From the cell containing the given text, extract its center point as (X, Y) coordinate. 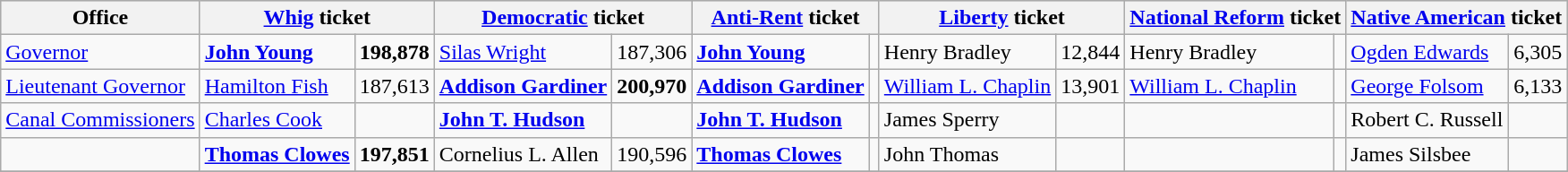
6,305 (1538, 52)
Native American ticket (1457, 18)
187,613 (394, 86)
Canal Commissioners (100, 120)
12,844 (1090, 52)
Whig ticket (317, 18)
Robert C. Russell (1427, 120)
6,133 (1538, 86)
190,596 (652, 154)
James Sperry (967, 120)
Hamilton Fish (277, 86)
Office (100, 18)
Governor (100, 52)
13,901 (1090, 86)
Charles Cook (277, 120)
James Silsbee (1427, 154)
National Reform ticket (1235, 18)
200,970 (652, 86)
Cornelius L. Allen (523, 154)
Liberty ticket (1001, 18)
Silas Wright (523, 52)
John Thomas (967, 154)
George Folsom (1427, 86)
Anti-Rent ticket (786, 18)
187,306 (652, 52)
Ogden Edwards (1427, 52)
198,878 (394, 52)
Democratic ticket (563, 18)
Lieutenant Governor (100, 86)
197,851 (394, 154)
